Pinpoint the cell where the given text exists, returning its (x, y) midpoint coordinate. 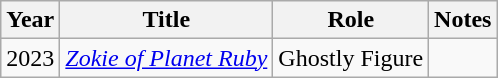
Year (30, 20)
Zokie of Planet Ruby (166, 58)
Title (166, 20)
Notes (463, 20)
Ghostly Figure (351, 58)
Role (351, 20)
2023 (30, 58)
